Capture the cell that displays the provided text and extract its [X, Y] central coordinate. 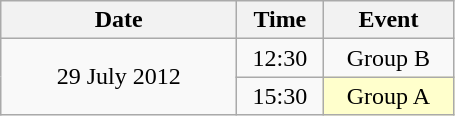
Date [119, 20]
15:30 [280, 96]
Event [388, 20]
12:30 [280, 58]
Group B [388, 58]
29 July 2012 [119, 77]
Time [280, 20]
Group A [388, 96]
